Return (X, Y) of the center of cell containing provided text 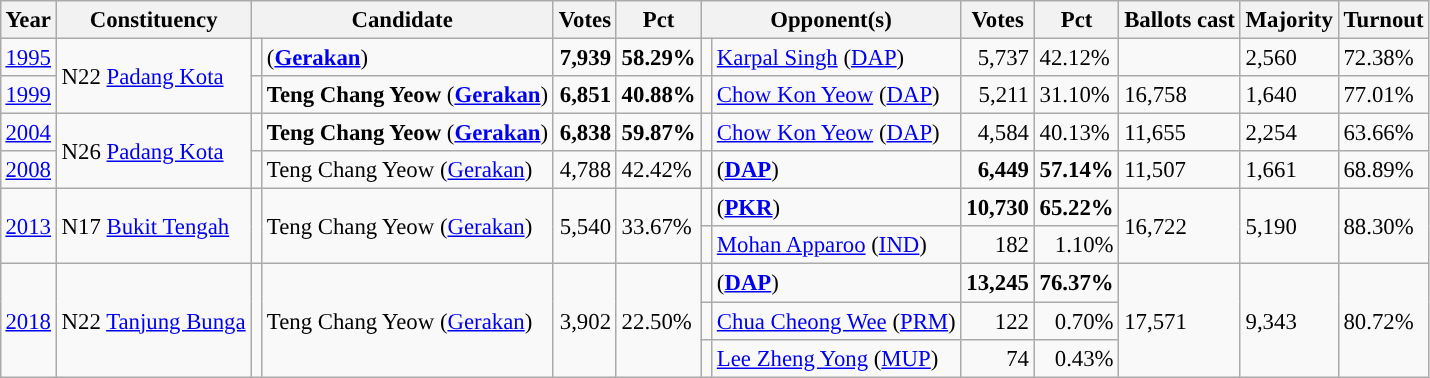
9,343 (1289, 320)
5,540 (584, 226)
Year (28, 20)
88.30% (1384, 226)
13,245 (998, 283)
6,851 (584, 95)
Candidate (402, 20)
3,902 (584, 320)
2018 (28, 320)
Mohan Apparoo (IND) (836, 245)
N17 Bukit Tengah (154, 226)
16,722 (1180, 226)
1995 (28, 57)
7,939 (584, 57)
2,254 (1289, 133)
N22 Padang Kota (154, 76)
(PKR) (836, 208)
0.70% (1076, 321)
76.37% (1076, 283)
5,211 (998, 95)
2008 (28, 170)
33.67% (658, 226)
42.12% (1076, 57)
42.42% (658, 170)
74 (998, 358)
Opponent(s) (831, 20)
122 (998, 321)
1999 (28, 95)
0.43% (1076, 358)
31.10% (1076, 95)
Constituency (154, 20)
1,640 (1289, 95)
2013 (28, 226)
10,730 (998, 208)
72.38% (1384, 57)
11,655 (1180, 133)
5,190 (1289, 226)
63.66% (1384, 133)
80.72% (1384, 320)
1,661 (1289, 170)
4,788 (584, 170)
2004 (28, 133)
65.22% (1076, 208)
40.13% (1076, 133)
5,737 (998, 57)
77.01% (1384, 95)
Karpal Singh (DAP) (836, 57)
57.14% (1076, 170)
17,571 (1180, 320)
Lee Zheng Yong (MUP) (836, 358)
Ballots cast (1180, 20)
6,449 (998, 170)
N22 Tanjung Bunga (154, 320)
11,507 (1180, 170)
58.29% (658, 57)
59.87% (658, 133)
4,584 (998, 133)
6,838 (584, 133)
68.89% (1384, 170)
1.10% (1076, 245)
182 (998, 245)
40.88% (658, 95)
Majority (1289, 20)
Chua Cheong Wee (PRM) (836, 321)
(Gerakan) (408, 57)
N26 Padang Kota (154, 152)
22.50% (658, 320)
2,560 (1289, 57)
16,758 (1180, 95)
Turnout (1384, 20)
